Provide the [X, Y] coordinate of the cell's center where the given text is located.  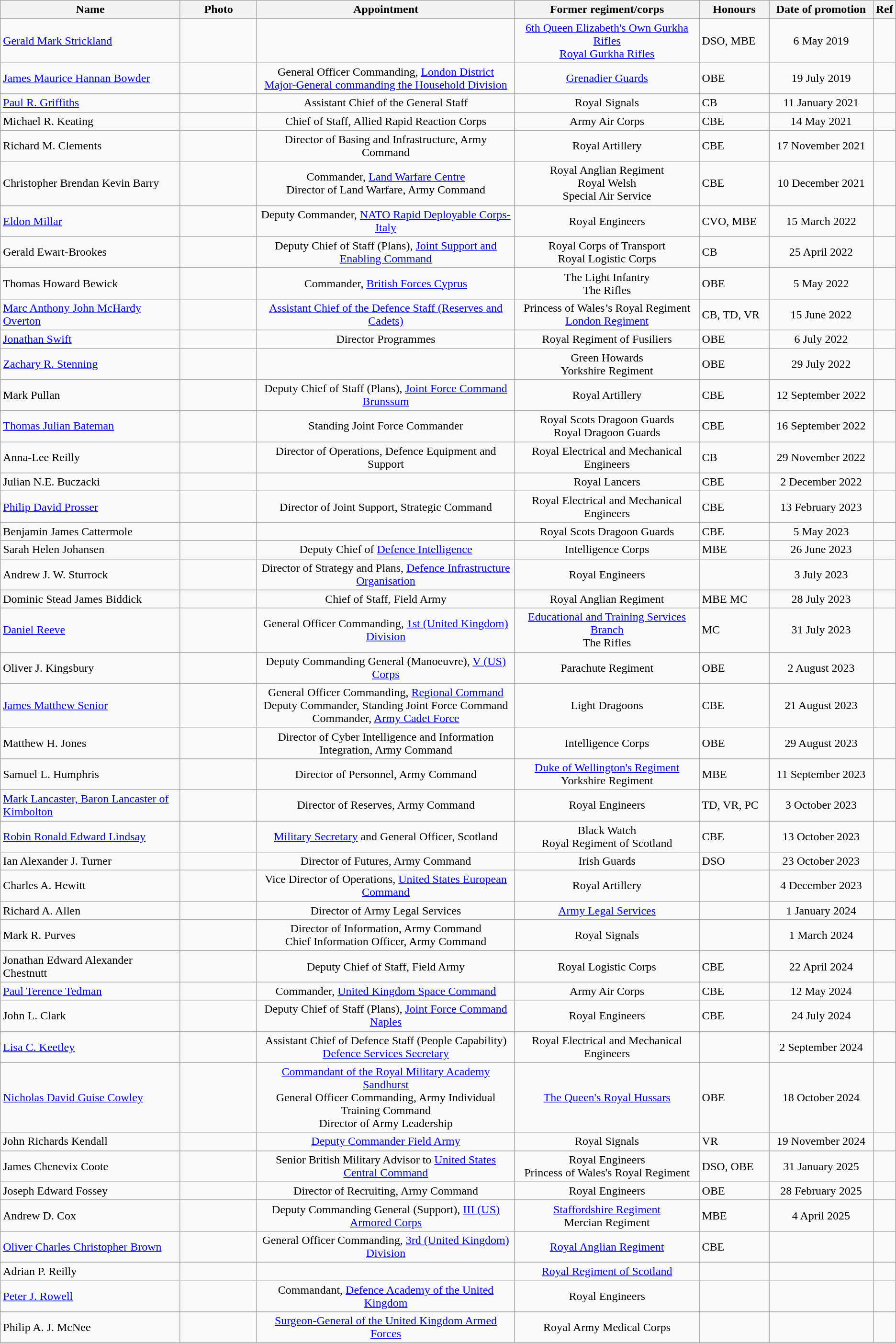
CVO, MBE [734, 221]
Jonathan Edward Alexander Chestnutt [90, 966]
Deputy Commanding General (Manoeuvre), V (US) Corps [386, 667]
13 October 2023 [821, 836]
Date of promotion [821, 10]
Parachute Regiment [607, 667]
Deputy Chief of Staff, Field Army [386, 966]
John Richards Kendall [90, 1141]
Sarah Helen Johansen [90, 550]
John L. Clark [90, 1016]
Daniel Reeve [90, 630]
DSO, MBE [734, 41]
TD, VR, PC [734, 805]
Commander, British Forces Cyprus [386, 283]
Deputy Chief of Staff (Plans), Joint Force Command Brunssum [386, 395]
Paul Terence Tedman [90, 991]
Assistant Chief of the General Staff [386, 103]
Peter J. Rowell [90, 1296]
Director of Army Legal Services [386, 911]
31 January 2025 [821, 1166]
1 March 2024 [821, 936]
Marc Anthony John McHardy Overton [90, 314]
James Maurice Hannan Bowder [90, 79]
Deputy Commander, NATO Rapid Deployable Corps- Italy [386, 221]
Matthew H. Jones [90, 743]
18 October 2024 [821, 1097]
Mark Pullan [90, 395]
Julian N.E. Buczacki [90, 482]
General Officer Commanding, Regional CommandDeputy Commander, Standing Joint Force CommandCommander, Army Cadet Force [386, 705]
Director of Personnel, Army Command [386, 774]
MBE MC [734, 599]
James Chenevix Coote [90, 1166]
Chief of Staff, Field Army [386, 599]
Anna-Lee Reilly [90, 458]
12 May 2024 [821, 991]
2 September 2024 [821, 1047]
Royal Corps of Transport Royal Logistic Corps [607, 252]
5 May 2023 [821, 531]
29 July 2022 [821, 364]
28 July 2023 [821, 599]
Duke of Wellington's Regiment Yorkshire Regiment [607, 774]
Andrew J. W. Sturrock [90, 575]
Vice Director of Operations, United States European Command [386, 886]
Richard M. Clements [90, 146]
11 September 2023 [821, 774]
Philip David Prosser [90, 507]
Light Dragoons [607, 705]
28 February 2025 [821, 1191]
Surgeon-General of the United Kingdom Armed Forces [386, 1327]
Commander, United Kingdom Space Command [386, 991]
Former regiment/corps [607, 10]
31 July 2023 [821, 630]
4 December 2023 [821, 886]
Eldon Millar [90, 221]
6th Queen Elizabeth's Own Gurkha RiflesRoyal Gurkha Rifles [607, 41]
17 November 2021 [821, 146]
4 April 2025 [821, 1215]
James Matthew Senior [90, 705]
Appointment [386, 10]
Andrew D. Cox [90, 1215]
Deputy Chief of Defence Intelligence [386, 550]
Gerald Mark Strickland [90, 41]
Joseph Edward Fossey [90, 1191]
21 August 2023 [821, 705]
MC [734, 630]
Deputy Chief of Staff (Plans), Joint Support and Enabling Command [386, 252]
Director of Information, Army CommandChief Information Officer, Army Command [386, 936]
29 November 2022 [821, 458]
Director of Cyber Intelligence and Information Integration, Army Command [386, 743]
Director of Operations, Defence Equipment and Support [386, 458]
VR [734, 1141]
Senior British Military Advisor to United States Central Command [386, 1166]
Black Watch Royal Regiment of Scotland [607, 836]
5 May 2022 [821, 283]
29 August 2023 [821, 743]
3 October 2023 [821, 805]
22 April 2024 [821, 966]
Director of Reserves, Army Command [386, 805]
Benjamin James Cattermole [90, 531]
Green Howards Yorkshire Regiment [607, 364]
Director Programmes [386, 339]
General Officer Commanding, 1st (United Kingdom) Division [386, 630]
Commandant of the Royal Military Academy SandhurstGeneral Officer Commanding, Army Individual Training CommandDirector of Army Leadership [386, 1097]
Thomas Howard Bewick [90, 283]
Royal Regiment of Scotland [607, 1271]
Adrian P. Reilly [90, 1271]
Honours [734, 10]
25 April 2022 [821, 252]
1 January 2024 [821, 911]
Director of Futures, Army Command [386, 861]
Chief of Staff, Allied Rapid Reaction Corps [386, 121]
DSO, OBE [734, 1166]
Director of Strategy and Plans, Defence Infrastructure Organisation [386, 575]
CB, TD, VR [734, 314]
Mark R. Purves [90, 936]
Educational and Training Services Branch The Rifles [607, 630]
Director of Recruiting, Army Command [386, 1191]
6 July 2022 [821, 339]
Royal Scots Dragoon Guards Royal Dragoon Guards [607, 426]
Photo [218, 10]
14 May 2021 [821, 121]
16 September 2022 [821, 426]
Deputy Chief of Staff (Plans), Joint Force Command Naples [386, 1016]
10 December 2021 [821, 183]
Royal Lancers [607, 482]
Jonathan Swift [90, 339]
2 December 2022 [821, 482]
Lisa C. Keetley [90, 1047]
24 July 2024 [821, 1016]
Commandant, Defence Academy of the United Kingdom [386, 1296]
15 June 2022 [821, 314]
Royal Regiment of Fusiliers [607, 339]
Princess of Wales’s Royal Regiment London Regiment [607, 314]
Philip A. J. McNee [90, 1327]
Gerald Ewart-Brookes [90, 252]
Richard A. Allen [90, 911]
Zachary R. Stenning [90, 364]
Royal Army Medical Corps [607, 1327]
19 November 2024 [821, 1141]
6 May 2019 [821, 41]
Oliver J. Kingsbury [90, 667]
The Queen's Royal Hussars [607, 1097]
Military Secretary and General Officer, Scotland [386, 836]
Christopher Brendan Kevin Barry [90, 183]
Army Legal Services [607, 911]
Director of Basing and Infrastructure, Army Command [386, 146]
Name [90, 10]
Dominic Stead James Biddick [90, 599]
The Light Infantry The Rifles [607, 283]
Deputy Commanding General (Support), III (US) Armored Corps [386, 1215]
Standing Joint Force Commander [386, 426]
Ref [885, 10]
Paul R. Griffiths [90, 103]
DSO [734, 861]
Royal Anglian Regiment Royal Welsh Special Air Service [607, 183]
Oliver Charles Christopher Brown [90, 1247]
Assistant Chief of Defence Staff (People Capability)Defence Services Secretary [386, 1047]
Nicholas David Guise Cowley [90, 1097]
Royal Logistic Corps [607, 966]
13 February 2023 [821, 507]
19 July 2019 [821, 79]
Royal Scots Dragoon Guards [607, 531]
Charles A. Hewitt [90, 886]
2 August 2023 [821, 667]
11 January 2021 [821, 103]
3 July 2023 [821, 575]
Samuel L. Humphris [90, 774]
26 June 2023 [821, 550]
Robin Ronald Edward Lindsay [90, 836]
General Officer Commanding, London District Major-General commanding the Household Division [386, 79]
Commander, Land Warfare CentreDirector of Land Warfare, Army Command [386, 183]
Ian Alexander J. Turner [90, 861]
15 March 2022 [821, 221]
Thomas Julian Bateman [90, 426]
Assistant Chief of the Defence Staff (Reserves and Cadets) [386, 314]
12 September 2022 [821, 395]
General Officer Commanding, 3rd (United Kingdom) Division [386, 1247]
Staffordshire Regiment Mercian Regiment [607, 1215]
Michael R. Keating [90, 121]
23 October 2023 [821, 861]
Mark Lancaster, Baron Lancaster of Kimbolton [90, 805]
Deputy Commander Field Army [386, 1141]
Irish Guards [607, 861]
Grenadier Guards [607, 79]
Director of Joint Support, Strategic Command [386, 507]
Royal Engineers Princess of Wales's Royal Regiment [607, 1166]
